For the text-containing cell, return its midpoint in [X, Y] coordinate format. 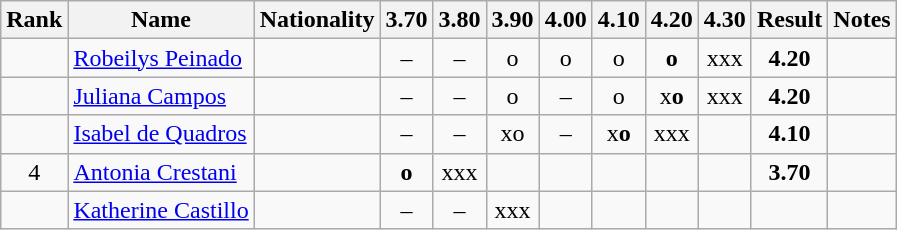
Juliana Campos [161, 96]
4 [34, 172]
Nationality [317, 20]
4.00 [566, 20]
Isabel de Quadros [161, 134]
4.30 [724, 20]
Result [789, 20]
3.90 [512, 20]
Antonia Crestani [161, 172]
Robeilys Peinado [161, 58]
3.80 [460, 20]
Notes [862, 20]
Katherine Castillo [161, 210]
Rank [34, 20]
Name [161, 20]
